Extract the (X, Y) coordinate from the center of the cell holding the provided text.  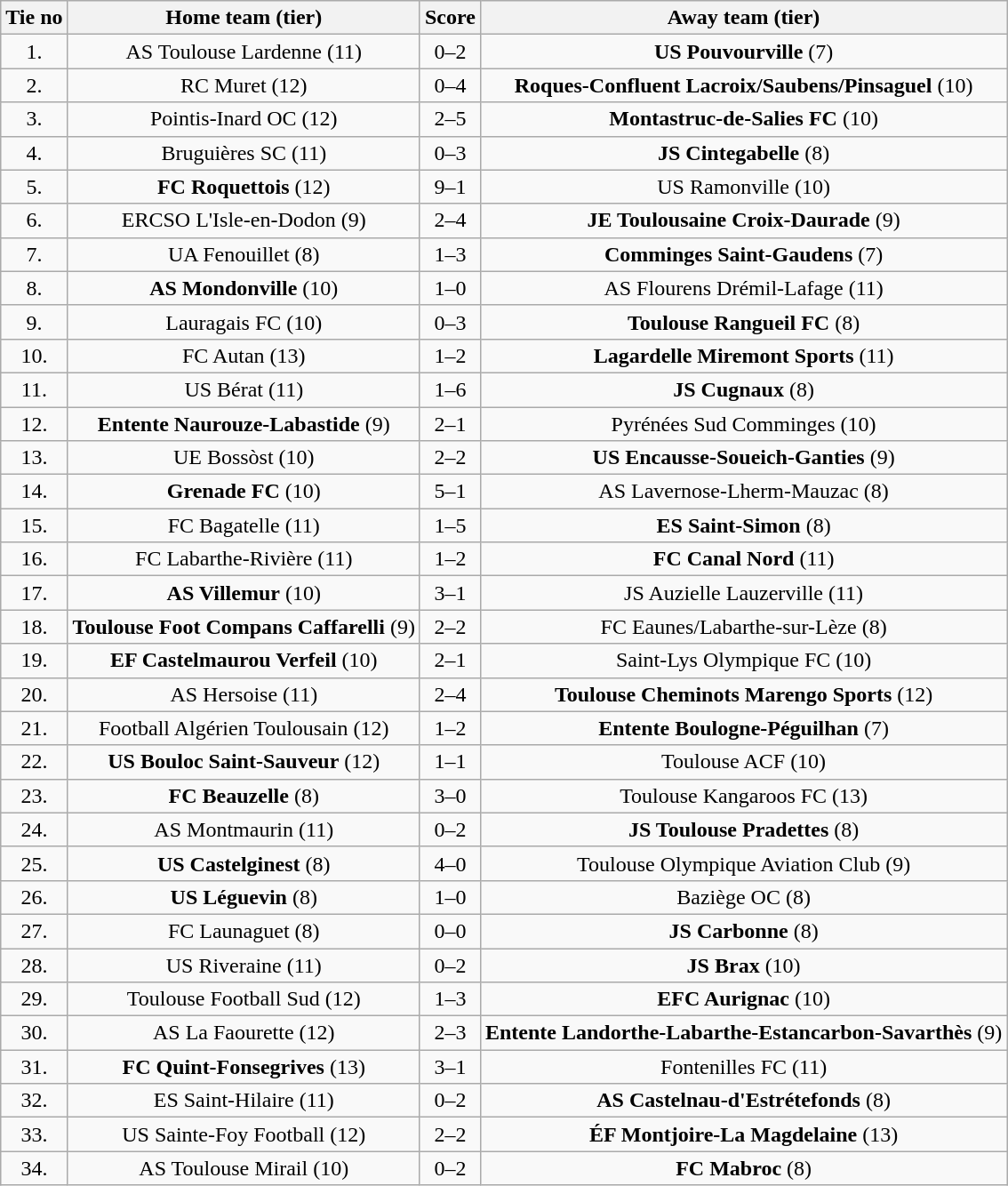
12. (34, 424)
Pointis-Inard OC (12) (244, 119)
30. (34, 1033)
Toulouse Foot Compans Caffarelli (9) (244, 627)
FC Canal Nord (11) (743, 559)
Toulouse Kangaroos FC (13) (743, 796)
JE Toulousaine Croix-Daurade (9) (743, 220)
AS Toulouse Lardenne (11) (244, 52)
15. (34, 525)
3–0 (450, 796)
4–0 (450, 863)
FC Labarthe-Rivière (11) (244, 559)
US Riveraine (11) (244, 965)
AS La Faourette (12) (244, 1033)
0–4 (450, 85)
Away team (tier) (743, 18)
1–1 (450, 762)
Toulouse Cheminots Marengo Sports (12) (743, 694)
AS Mondonville (10) (244, 288)
27. (34, 931)
FC Eaunes/Labarthe-sur-Lèze (8) (743, 627)
Montastruc-de-Salies FC (10) (743, 119)
1–6 (450, 389)
Toulouse Rangueil FC (8) (743, 322)
9. (34, 322)
Grenade FC (10) (244, 492)
2. (34, 85)
FC Beauzelle (8) (244, 796)
Pyrénées Sud Comminges (10) (743, 424)
FC Roquettois (12) (244, 187)
Entente Naurouze-Labastide (9) (244, 424)
US Pouvourville (7) (743, 52)
1. (34, 52)
34. (34, 1168)
9–1 (450, 187)
FC Launaguet (8) (244, 931)
2–3 (450, 1033)
14. (34, 492)
24. (34, 829)
US Castelginest (8) (244, 863)
0–0 (450, 931)
JS Cintegabelle (8) (743, 153)
Entente Boulogne-Péguilhan (7) (743, 728)
US Encausse-Soueich-Ganties (9) (743, 458)
AS Montmaurin (11) (244, 829)
US Ramonville (10) (743, 187)
JS Cugnaux (8) (743, 389)
AS Castelnau-d'Estrétefonds (8) (743, 1101)
Baziège OC (8) (743, 897)
JS Brax (10) (743, 965)
US Sainte-Foy Football (12) (244, 1134)
Roques-Confluent Lacroix/Saubens/Pinsaguel (10) (743, 85)
RC Muret (12) (244, 85)
10. (34, 356)
AS Flourens Drémil-Lafage (11) (743, 288)
33. (34, 1134)
Fontenilles FC (11) (743, 1067)
26. (34, 897)
5. (34, 187)
AS Lavernose-Lherm-Mauzac (8) (743, 492)
Football Algérien Toulousain (12) (244, 728)
1–5 (450, 525)
7. (34, 254)
Bruguières SC (11) (244, 153)
Lauragais FC (10) (244, 322)
Toulouse Football Sud (12) (244, 999)
Tie no (34, 18)
21. (34, 728)
ES Saint-Simon (8) (743, 525)
4. (34, 153)
16. (34, 559)
2–5 (450, 119)
Toulouse ACF (10) (743, 762)
ERCSO L'Isle-en-Dodon (9) (244, 220)
JS Carbonne (8) (743, 931)
22. (34, 762)
JS Toulouse Pradettes (8) (743, 829)
13. (34, 458)
FC Quint-Fonsegrives (13) (244, 1067)
Lagardelle Miremont Sports (11) (743, 356)
23. (34, 796)
ES Saint-Hilaire (11) (244, 1101)
29. (34, 999)
18. (34, 627)
8. (34, 288)
6. (34, 220)
AS Toulouse Mirail (10) (244, 1168)
Score (450, 18)
19. (34, 661)
FC Mabroc (8) (743, 1168)
US Bouloc Saint-Sauveur (12) (244, 762)
AS Villemur (10) (244, 593)
3. (34, 119)
UA Fenouillet (8) (244, 254)
FC Autan (13) (244, 356)
Toulouse Olympique Aviation Club (9) (743, 863)
AS Hersoise (11) (244, 694)
ÉF Montjoire-La Magdelaine (13) (743, 1134)
US Bérat (11) (244, 389)
32. (34, 1101)
28. (34, 965)
UE Bossòst (10) (244, 458)
EF Castelmaurou Verfeil (10) (244, 661)
31. (34, 1067)
Comminges Saint-Gaudens (7) (743, 254)
FC Bagatelle (11) (244, 525)
5–1 (450, 492)
EFC Aurignac (10) (743, 999)
Home team (tier) (244, 18)
Saint-Lys Olympique FC (10) (743, 661)
17. (34, 593)
20. (34, 694)
Entente Landorthe-Labarthe-Estancarbon-Savarthès (9) (743, 1033)
JS Auzielle Lauzerville (11) (743, 593)
11. (34, 389)
25. (34, 863)
US Léguevin (8) (244, 897)
